Locate the cell with the specified text and output its [X, Y] center coordinate. 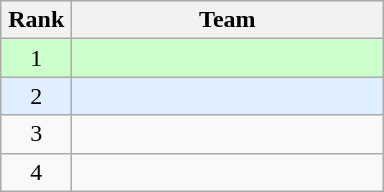
1 [36, 58]
4 [36, 172]
3 [36, 134]
2 [36, 96]
Rank [36, 20]
Team [228, 20]
